Return the (x, y) coordinate for the center point of the cell that contains the specified text.  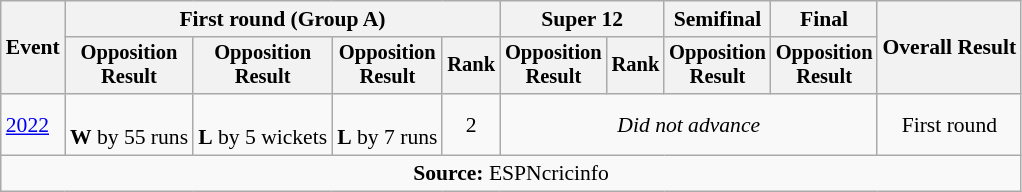
Event (33, 48)
2022 (33, 124)
Super 12 (582, 19)
Source: ESPNcricinfo (511, 174)
Overall Result (949, 48)
First round (Group A) (282, 19)
2 (471, 124)
First round (949, 124)
W by 55 runs (129, 124)
L by 5 wickets (262, 124)
Semifinal (718, 19)
Did not advance (688, 124)
L by 7 runs (387, 124)
Final (824, 19)
